Determine the (X, Y) coordinate at the center of the cell enclosing the given text.  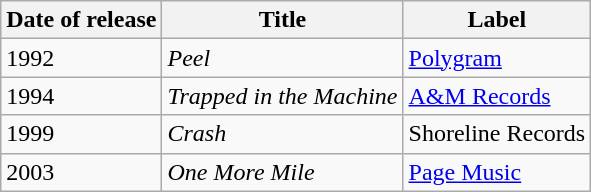
A&M Records (497, 96)
Trapped in the Machine (282, 96)
Label (497, 20)
Crash (282, 134)
Page Music (497, 172)
1992 (82, 58)
One More Mile (282, 172)
2003 (82, 172)
Date of release (82, 20)
1999 (82, 134)
Peel (282, 58)
Shoreline Records (497, 134)
Polygram (497, 58)
1994 (82, 96)
Title (282, 20)
